Extract the [X, Y] coordinate from the center of the cell holding the provided text.  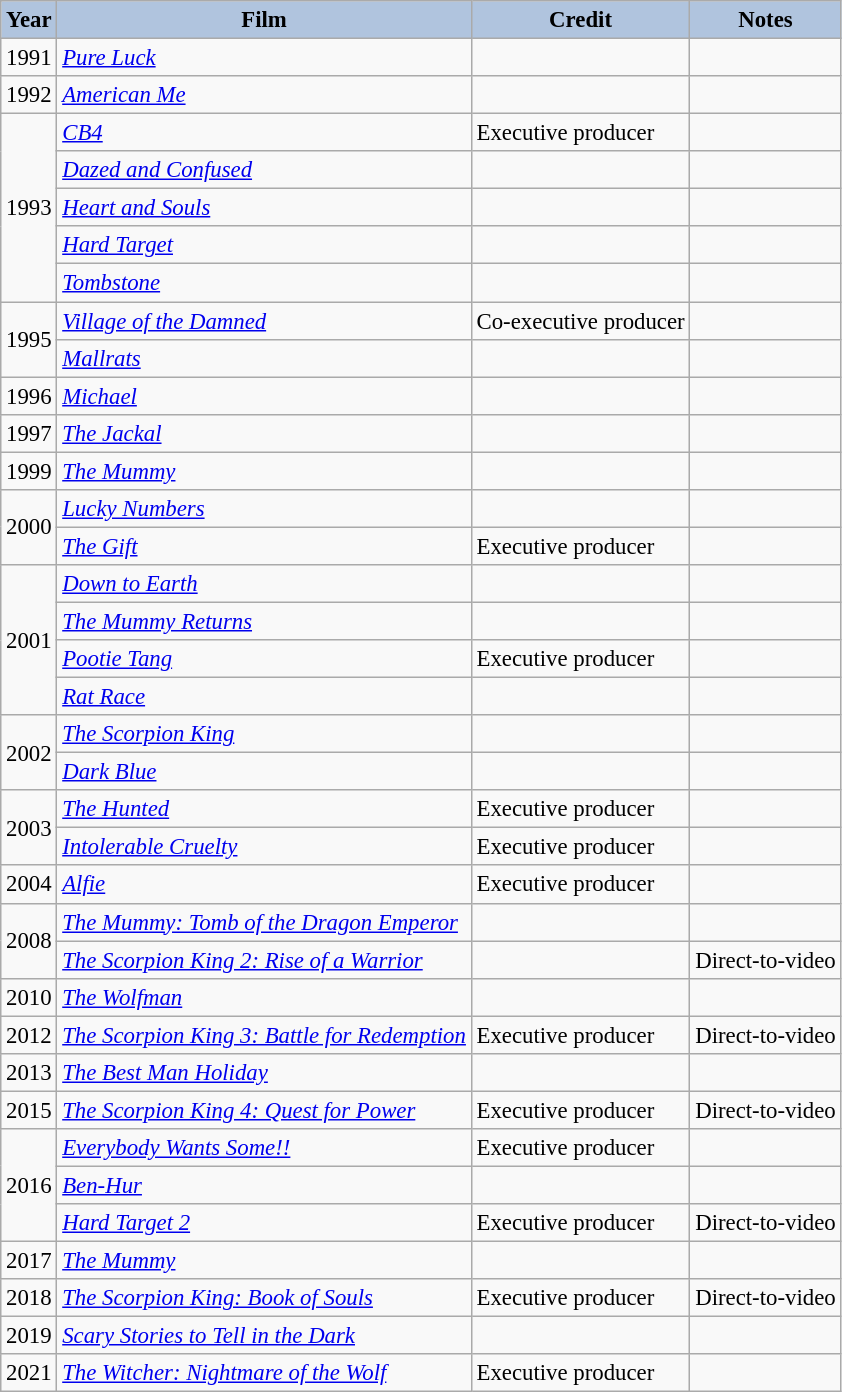
2015 [29, 1110]
2001 [29, 640]
Dazed and Confused [264, 170]
Year [29, 20]
1993 [29, 208]
American Me [264, 95]
The Mummy: Tomb of the Dragon Emperor [264, 922]
The Hunted [264, 809]
Intolerable Cruelty [264, 847]
Scary Stories to Tell in the Dark [264, 1336]
2002 [29, 752]
2017 [29, 1261]
Rat Race [264, 697]
1999 [29, 471]
2013 [29, 1073]
2012 [29, 1035]
2004 [29, 885]
The Gift [264, 546]
The Jackal [264, 433]
CB4 [264, 133]
2008 [29, 940]
2016 [29, 1186]
1992 [29, 95]
1996 [29, 396]
The Wolfman [264, 997]
The Mummy Returns [264, 621]
Film [264, 20]
Pootie Tang [264, 659]
1997 [29, 433]
Dark Blue [264, 772]
Mallrats [264, 358]
2003 [29, 828]
2000 [29, 528]
Hard Target 2 [264, 1223]
Alfie [264, 885]
Everybody Wants Some!! [264, 1148]
The Scorpion King 3: Battle for Redemption [264, 1035]
2019 [29, 1336]
Hard Target [264, 245]
The Scorpion King 2: Rise of a Warrior [264, 960]
The Scorpion King 4: Quest for Power [264, 1110]
The Scorpion King [264, 734]
Credit [580, 20]
Notes [766, 20]
2021 [29, 1373]
Michael [264, 396]
Heart and Souls [264, 208]
2018 [29, 1298]
The Witcher: Nightmare of the Wolf [264, 1373]
Down to Earth [264, 584]
The Scorpion King: Book of Souls [264, 1298]
1995 [29, 340]
Co-executive producer [580, 321]
Tombstone [264, 283]
2010 [29, 997]
Village of the Damned [264, 321]
The Best Man Holiday [264, 1073]
Ben-Hur [264, 1185]
Pure Luck [264, 58]
1991 [29, 58]
Lucky Numbers [264, 509]
